Locate the cell with the specified text and output its (X, Y) center coordinate. 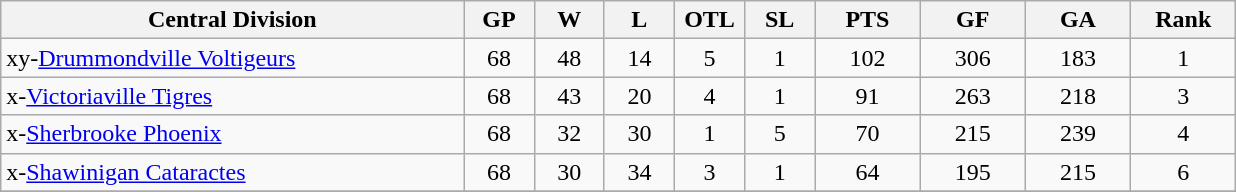
GF (972, 20)
Central Division (232, 20)
306 (972, 58)
6 (1184, 172)
L (639, 20)
48 (569, 58)
20 (639, 96)
PTS (868, 20)
14 (639, 58)
34 (639, 172)
GA (1078, 20)
239 (1078, 134)
SL (780, 20)
OTL (709, 20)
102 (868, 58)
x-Shawinigan Cataractes (232, 172)
x-Sherbrooke Phoenix (232, 134)
W (569, 20)
43 (569, 96)
70 (868, 134)
GP (499, 20)
32 (569, 134)
Rank (1184, 20)
xy-Drummondville Voltigeurs (232, 58)
263 (972, 96)
183 (1078, 58)
x-Victoriaville Tigres (232, 96)
64 (868, 172)
91 (868, 96)
218 (1078, 96)
195 (972, 172)
